For the text-containing cell, return its midpoint in [X, Y] coordinate format. 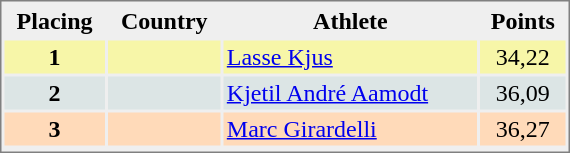
2 [54, 92]
Points [523, 20]
Country [164, 20]
Marc Girardelli [350, 128]
Lasse Kjus [350, 56]
1 [54, 56]
3 [54, 128]
Placing [54, 20]
36,27 [523, 128]
Kjetil André Aamodt [350, 92]
Athlete [350, 20]
36,09 [523, 92]
34,22 [523, 56]
